Return [x, y] of the center of cell containing provided text 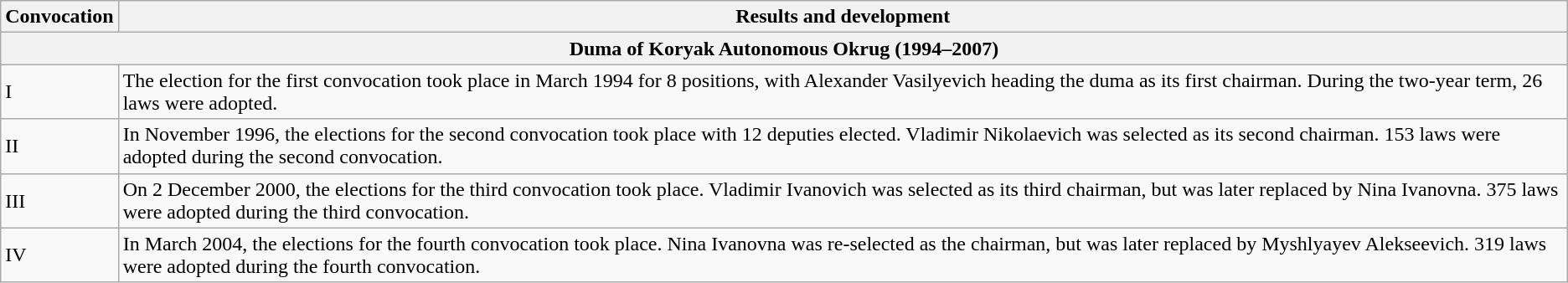
I [59, 92]
Convocation [59, 17]
II [59, 146]
Duma of Koryak Autonomous Okrug (1994–2007) [784, 49]
IV [59, 255]
Results and development [843, 17]
III [59, 201]
